Return the (X, Y) coordinate for the center point of the cell that contains the specified text.  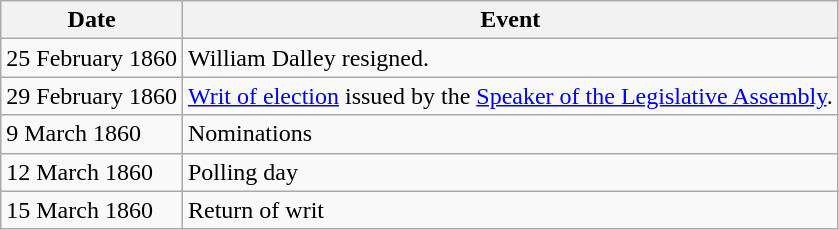
Date (92, 20)
12 March 1860 (92, 172)
15 March 1860 (92, 210)
Writ of election issued by the Speaker of the Legislative Assembly. (510, 96)
William Dalley resigned. (510, 58)
Return of writ (510, 210)
29 February 1860 (92, 96)
Polling day (510, 172)
Event (510, 20)
25 February 1860 (92, 58)
9 March 1860 (92, 134)
Nominations (510, 134)
